Scan for the cell matching the given text and deliver its (x, y) coordinate at center. 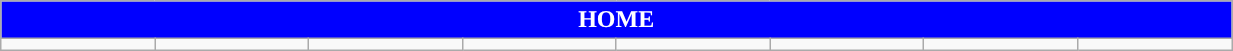
HOME (616, 20)
